Return the [x, y] coordinate for the center point of the cell that contains the specified text.  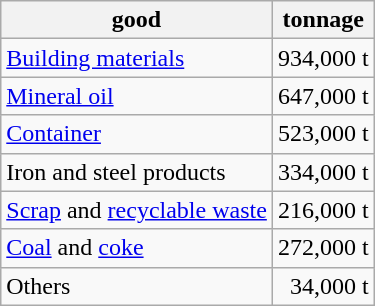
34,000 t [323, 286]
523,000 t [323, 134]
216,000 t [323, 210]
Scrap and recyclable waste [137, 210]
Others [137, 286]
647,000 t [323, 96]
Container [137, 134]
tonnage [323, 20]
good [137, 20]
272,000 t [323, 248]
Building materials [137, 58]
934,000 t [323, 58]
Coal and coke [137, 248]
Mineral oil [137, 96]
334,000 t [323, 172]
Iron and steel products [137, 172]
